From the cell containing the given text, extract its center point as (X, Y) coordinate. 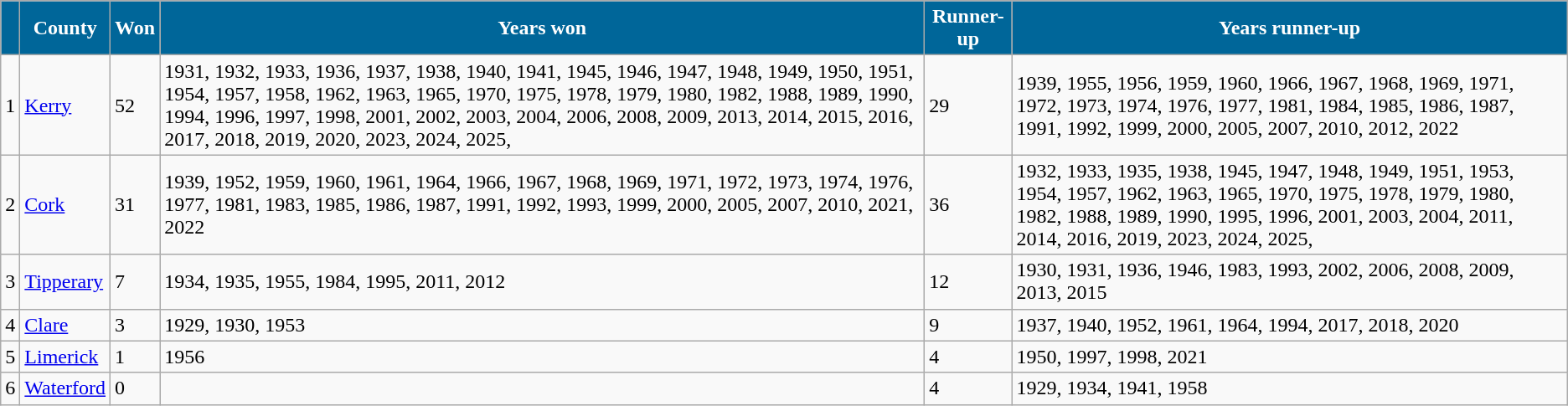
Clare (65, 325)
Cork (65, 204)
29 (968, 105)
52 (136, 105)
5 (10, 357)
Tipperary (65, 281)
7 (136, 281)
1929, 1930, 1953 (543, 325)
1950, 1997, 1998, 2021 (1290, 357)
County (65, 28)
1930, 1931, 1936, 1946, 1983, 1993, 2002, 2006, 2008, 2009, 2013, 2015 (1290, 281)
6 (10, 388)
31 (136, 204)
0 (136, 388)
12 (968, 281)
Won (136, 28)
1934, 1935, 1955, 1984, 1995, 2011, 2012 (543, 281)
Years runner-up (1290, 28)
Runner-up (968, 28)
Limerick (65, 357)
Kerry (65, 105)
1937, 1940, 1952, 1961, 1964, 1994, 2017, 2018, 2020 (1290, 325)
1956 (543, 357)
Waterford (65, 388)
36 (968, 204)
2 (10, 204)
Years won (543, 28)
9 (968, 325)
1929, 1934, 1941, 1958 (1290, 388)
